From the cell containing the given text, extract its center point as (X, Y) coordinate. 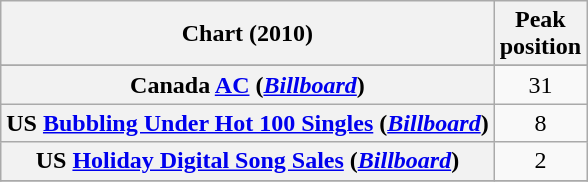
2 (540, 161)
Peakposition (540, 34)
Canada AC (Billboard) (248, 85)
8 (540, 123)
31 (540, 85)
US Holiday Digital Song Sales (Billboard) (248, 161)
US Bubbling Under Hot 100 Singles (Billboard) (248, 123)
Chart (2010) (248, 34)
